Return the [X, Y] coordinate for the center point of the cell that contains the specified text.  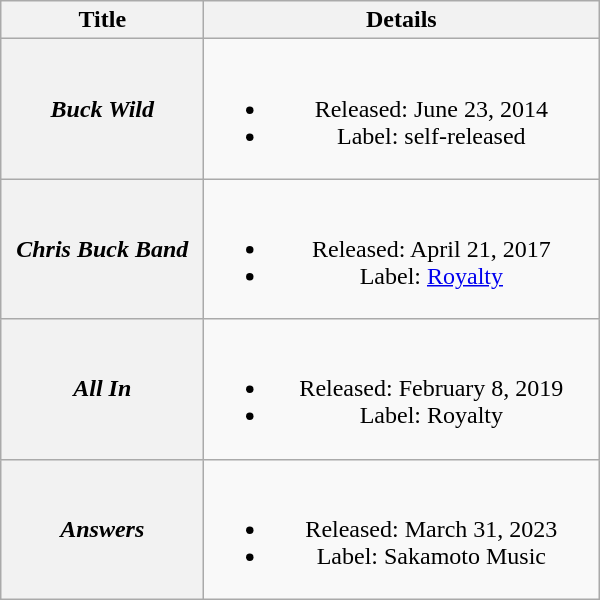
Title [102, 20]
Released: February 8, 2019Label: Royalty [402, 389]
Released: June 23, 2014Label: self-released [402, 109]
Details [402, 20]
All In [102, 389]
Chris Buck Band [102, 249]
Answers [102, 529]
Released: March 31, 2023Label: Sakamoto Music [402, 529]
Buck Wild [102, 109]
Released: April 21, 2017Label: Royalty [402, 249]
